Return (x, y) of the center of cell containing provided text 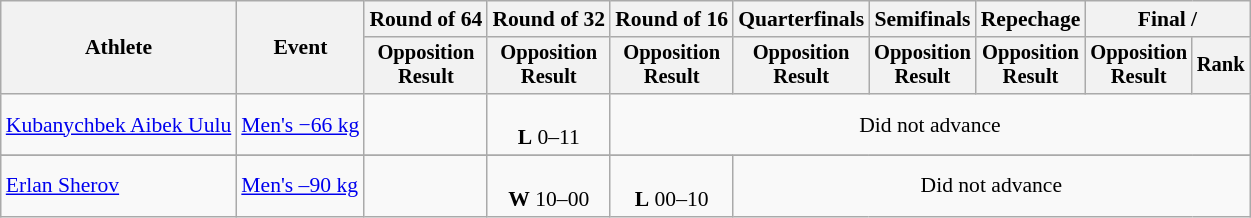
Rank (1221, 66)
Event (300, 48)
Men's −66 kg (300, 124)
Semifinals (922, 19)
Kubanychbek Aibek Uulu (119, 124)
Erlan Sherov (119, 186)
Round of 32 (548, 19)
Round of 64 (426, 19)
W 10–00 (548, 186)
Athlete (119, 48)
L 00–10 (672, 186)
Round of 16 (672, 19)
Quarterfinals (801, 19)
L 0–11 (548, 124)
Repechage (1031, 19)
Final / (1167, 19)
Men's –90 kg (300, 186)
